Find where the given text appears and provide that cell's center as (x, y) coordinate. 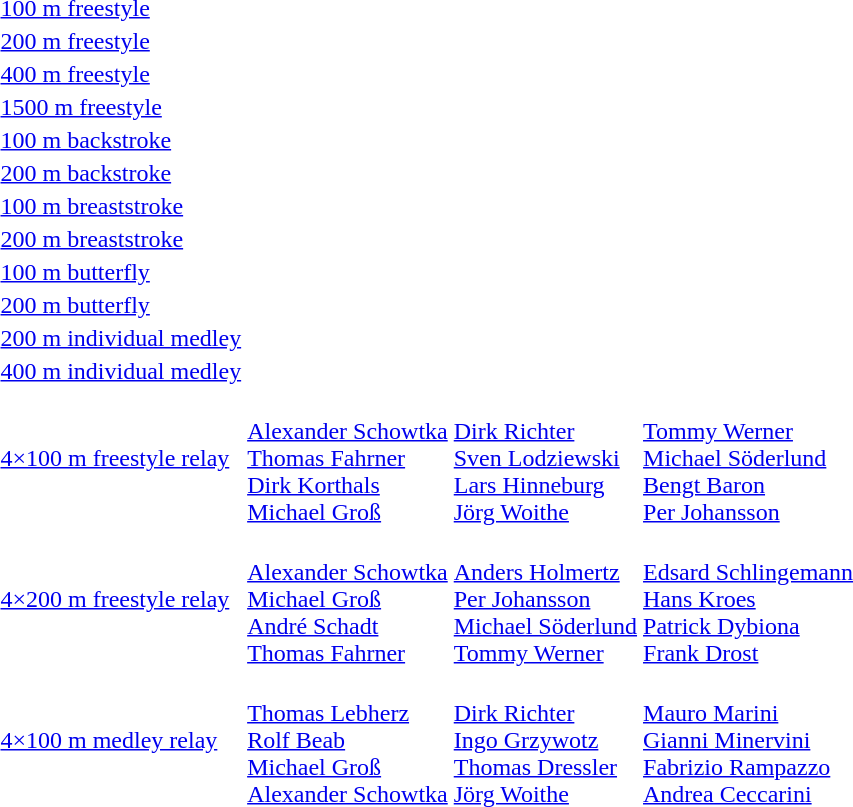
Anders HolmertzPer JohanssonMichael SöderlundTommy Werner (545, 599)
Dirk RichterSven LodziewskiLars HinneburgJörg Woithe (545, 458)
Alexander SchowtkaThomas FahrnerDirk KorthalsMichael Groß (348, 458)
Alexander SchowtkaMichael GroßAndré SchadtThomas Fahrner (348, 599)
